Find where the given text appears and provide that cell's center as (x, y) coordinate. 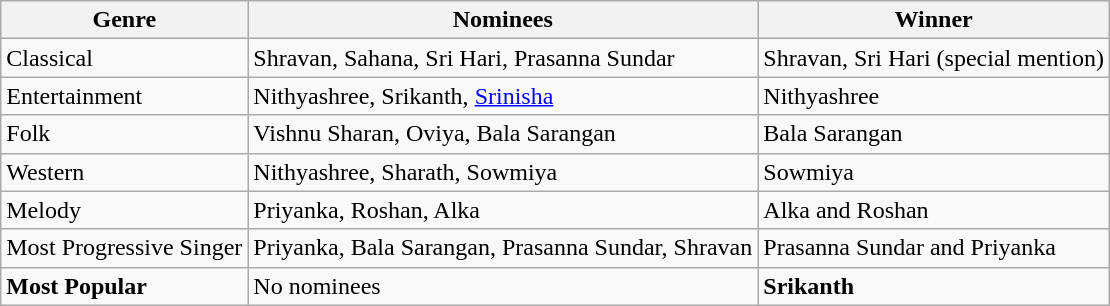
Folk (124, 134)
Entertainment (124, 96)
Most Progressive Singer (124, 248)
Classical (124, 58)
Prasanna Sundar and Priyanka (934, 248)
Nithyashree, Srikanth, Srinisha (503, 96)
Nithyashree, Sharath, Sowmiya (503, 172)
Melody (124, 210)
Alka and Roshan (934, 210)
Sowmiya (934, 172)
Winner (934, 20)
No nominees (503, 286)
Vishnu Sharan, Oviya, Bala Sarangan (503, 134)
Bala Sarangan (934, 134)
Most Popular (124, 286)
Priyanka, Bala Sarangan, Prasanna Sundar, Shravan (503, 248)
Nominees (503, 20)
Priyanka, Roshan, Alka (503, 210)
Shravan, Sahana, Sri Hari, Prasanna Sundar (503, 58)
Shravan, Sri Hari (special mention) (934, 58)
Nithyashree (934, 96)
Genre (124, 20)
Srikanth (934, 286)
Western (124, 172)
